Extract the [x, y] coordinate from the center of the cell holding the provided text.  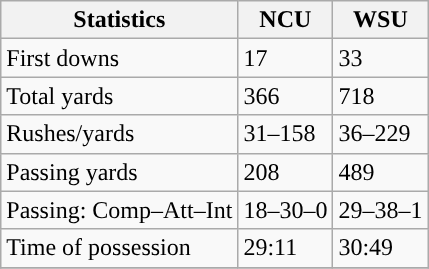
Rushes/yards [120, 134]
Passing: Comp–Att–Int [120, 210]
30:49 [380, 248]
Time of possession [120, 248]
718 [380, 96]
31–158 [286, 134]
33 [380, 58]
29:11 [286, 248]
18–30–0 [286, 210]
NCU [286, 20]
36–229 [380, 134]
WSU [380, 20]
366 [286, 96]
29–38–1 [380, 210]
First downs [120, 58]
Statistics [120, 20]
208 [286, 172]
Total yards [120, 96]
489 [380, 172]
17 [286, 58]
Passing yards [120, 172]
